Return the (x, y) coordinate for the center point of the cell that contains the specified text.  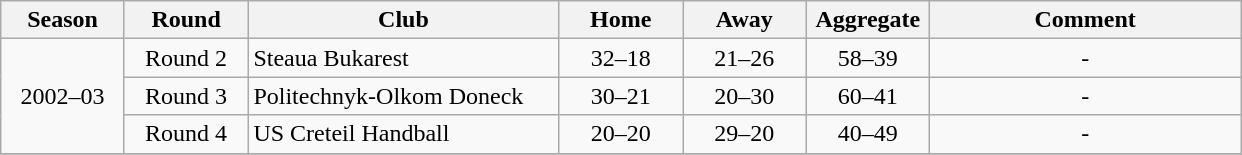
21–26 (744, 58)
US Creteil Handball (404, 134)
Round 2 (186, 58)
Aggregate (868, 20)
20–30 (744, 96)
Club (404, 20)
29–20 (744, 134)
20–20 (621, 134)
Home (621, 20)
30–21 (621, 96)
Away (744, 20)
Round (186, 20)
Round 3 (186, 96)
Comment (1086, 20)
Steaua Bukarest (404, 58)
40–49 (868, 134)
2002–03 (63, 96)
Season (63, 20)
60–41 (868, 96)
58–39 (868, 58)
Round 4 (186, 134)
32–18 (621, 58)
Politechnyk-Olkom Doneck (404, 96)
